From the cell containing the given text, extract its center point as (X, Y) coordinate. 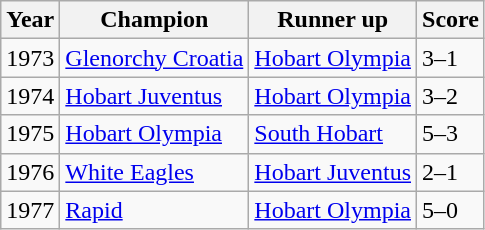
5–3 (451, 134)
1974 (30, 96)
5–0 (451, 210)
1976 (30, 172)
White Eagles (154, 172)
Champion (154, 20)
Runner up (333, 20)
1975 (30, 134)
South Hobart (333, 134)
3–2 (451, 96)
1977 (30, 210)
3–1 (451, 58)
Score (451, 20)
2–1 (451, 172)
1973 (30, 58)
Glenorchy Croatia (154, 58)
Year (30, 20)
Rapid (154, 210)
